For the text-containing cell, return its midpoint in [X, Y] coordinate format. 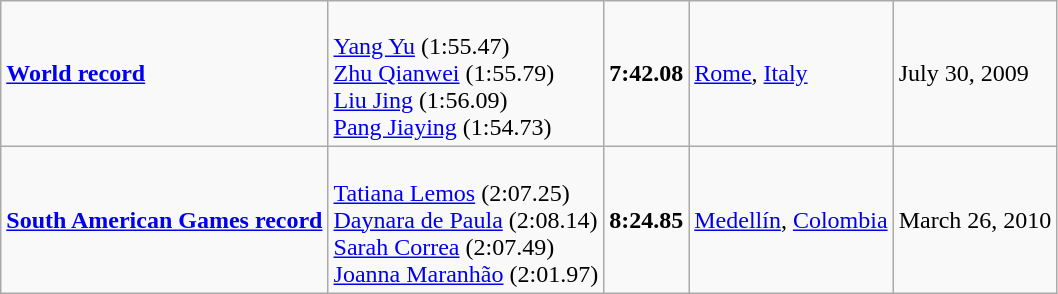
July 30, 2009 [975, 74]
Rome, Italy [791, 74]
8:24.85 [646, 220]
Tatiana Lemos (2:07.25)Daynara de Paula (2:08.14)Sarah Correa (2:07.49)Joanna Maranhão (2:01.97) [466, 220]
South American Games record [164, 220]
Medellín, Colombia [791, 220]
World record [164, 74]
7:42.08 [646, 74]
March 26, 2010 [975, 220]
Yang Yu (1:55.47)Zhu Qianwei (1:55.79)Liu Jing (1:56.09)Pang Jiaying (1:54.73) [466, 74]
